Identify which cell holds the provided text, then report its (x, y) central coordinate. 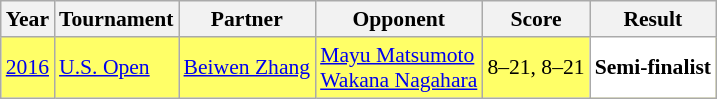
Tournament (116, 19)
Result (653, 19)
Score (536, 19)
Beiwen Zhang (248, 68)
U.S. Open (116, 68)
8–21, 8–21 (536, 68)
Year (28, 19)
Partner (248, 19)
Semi-finalist (653, 68)
Mayu Matsumoto Wakana Nagahara (398, 68)
Opponent (398, 19)
2016 (28, 68)
